Detect which cell encompasses the target text, then output its [X, Y] center coordinate. 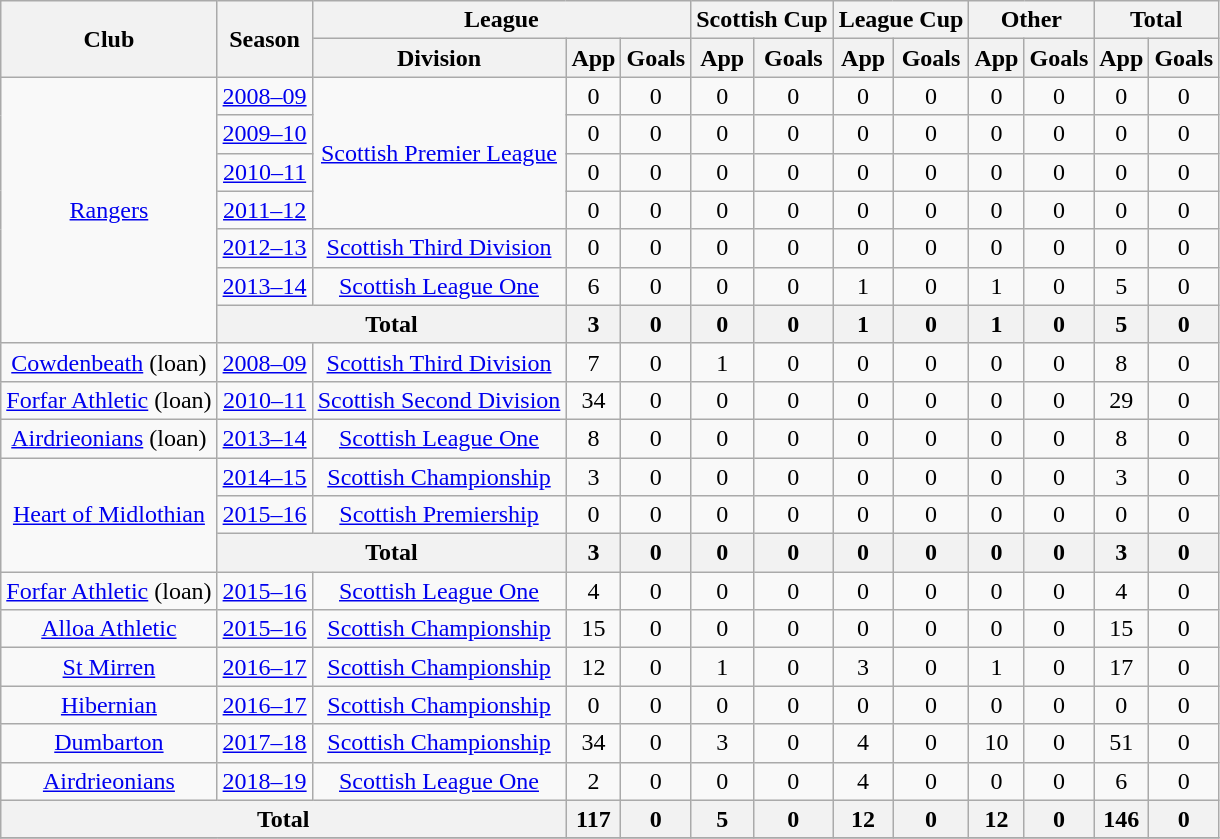
Dumbarton [109, 743]
2 [594, 781]
Alloa Athletic [109, 629]
7 [594, 362]
146 [1122, 819]
Division [439, 58]
Hibernian [109, 705]
Airdrieonians [109, 781]
2017–18 [264, 743]
Scottish Premier League [439, 153]
Other [1032, 20]
2014–15 [264, 477]
Scottish Cup [762, 20]
51 [1122, 743]
Season [264, 39]
Club [109, 39]
17 [1122, 667]
29 [1122, 400]
Scottish Premiership [439, 515]
2018–19 [264, 781]
League [502, 20]
2012–13 [264, 248]
2011–12 [264, 210]
St Mirren [109, 667]
117 [594, 819]
Cowdenbeath (loan) [109, 362]
Heart of Midlothian [109, 515]
Airdrieonians (loan) [109, 438]
Scottish Second Division [439, 400]
2009–10 [264, 134]
10 [996, 743]
Rangers [109, 210]
League Cup [901, 20]
